Identify which cell holds the provided text, then report its [x, y] central coordinate. 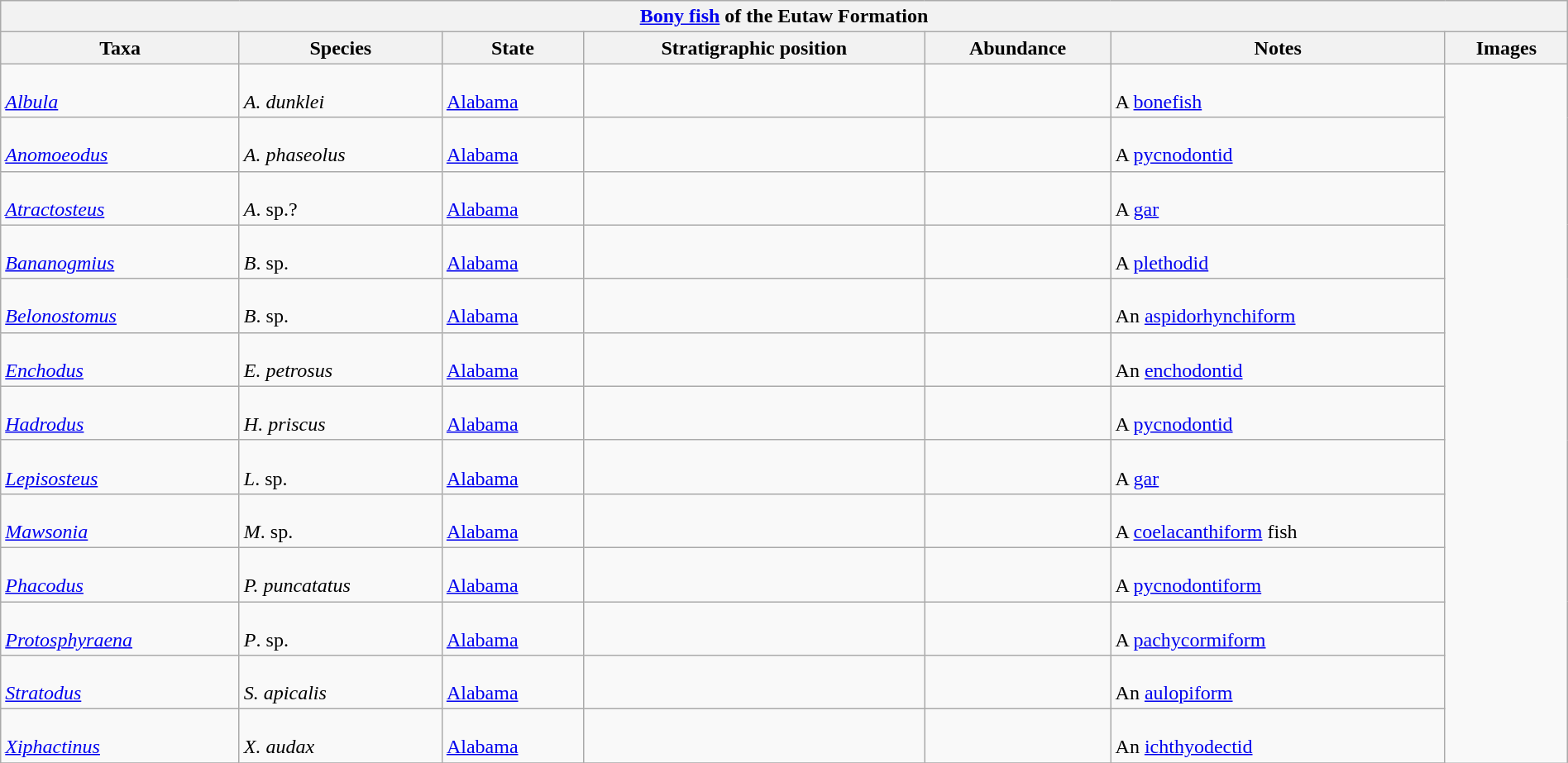
Protosphyraena [121, 628]
A coelacanthiform fish [1278, 521]
A. phaseolus [341, 144]
Images [1506, 48]
Stratigraphic position [754, 48]
Abundance [1017, 48]
A pycnodontiform [1278, 574]
H. priscus [341, 413]
S. apicalis [341, 683]
E. petrosus [341, 359]
Belonostomus [121, 306]
A pachycormiform [1278, 628]
Enchodus [121, 359]
Phacodus [121, 574]
Xiphactinus [121, 736]
Species [341, 48]
M. sp. [341, 521]
Albula [121, 91]
Notes [1278, 48]
A. dunklei [341, 91]
An ichthyodectid [1278, 736]
X. audax [341, 736]
Hadrodus [121, 413]
Lepisosteus [121, 466]
Anomoeodus [121, 144]
Mawsonia [121, 521]
P. sp. [341, 628]
An aulopiform [1278, 683]
An aspidorhynchiform [1278, 306]
An enchodontid [1278, 359]
Stratodus [121, 683]
P. puncatatus [341, 574]
A. sp.? [341, 198]
A plethodid [1278, 251]
Atractosteus [121, 198]
Taxa [121, 48]
Bony fish of the Eutaw Formation [784, 17]
L. sp. [341, 466]
State [513, 48]
Bananogmius [121, 251]
A bonefish [1278, 91]
